For the text-containing cell, return its midpoint in (x, y) coordinate format. 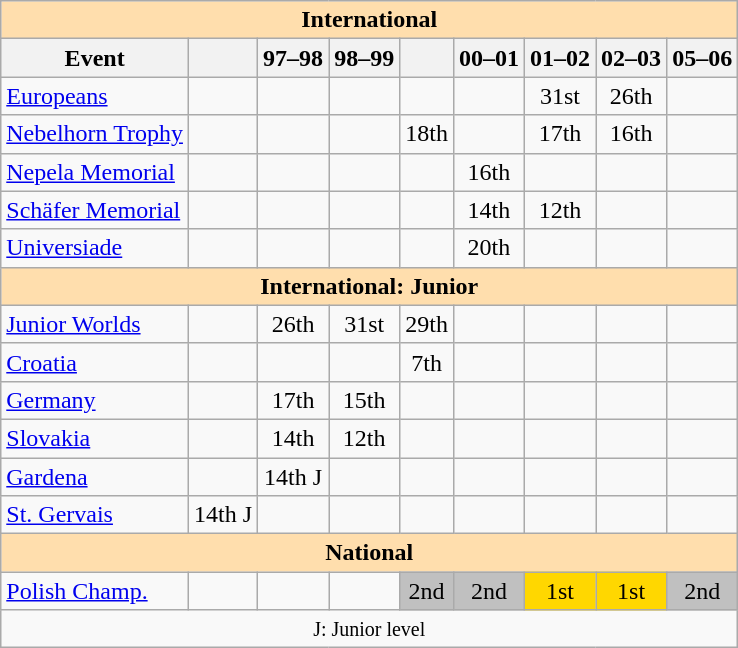
97–98 (294, 58)
01–02 (560, 58)
Nebelhorn Trophy (95, 134)
29th (427, 324)
St. Gervais (95, 515)
Europeans (95, 96)
02–03 (632, 58)
05–06 (702, 58)
20th (488, 248)
International: Junior (370, 286)
15th (364, 400)
Junior Worlds (95, 324)
National (370, 553)
00–01 (488, 58)
Croatia (95, 362)
Nepela Memorial (95, 172)
18th (427, 134)
Germany (95, 400)
7th (427, 362)
Slovakia (95, 438)
Gardena (95, 477)
Universiade (95, 248)
J: Junior level (370, 629)
International (370, 20)
Event (95, 58)
98–99 (364, 58)
Polish Champ. (95, 591)
Schäfer Memorial (95, 210)
